Determine the [x, y] coordinate at the center of the cell enclosing the given text.  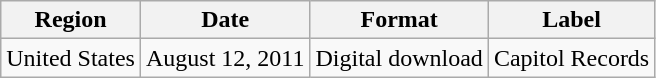
Region [71, 20]
Capitol Records [571, 58]
August 12, 2011 [225, 58]
Digital download [399, 58]
United States [71, 58]
Label [571, 20]
Format [399, 20]
Date [225, 20]
